Return the (x, y) coordinate for the center point of the cell that contains the specified text.  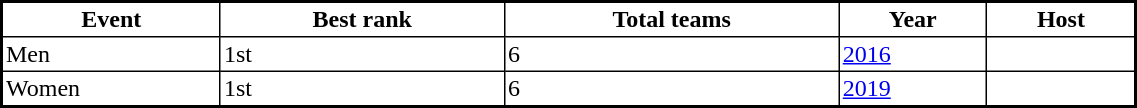
Total teams (672, 20)
2016 (912, 54)
2019 (912, 88)
Women (112, 88)
Men (112, 54)
Event (112, 20)
Host (1062, 20)
Year (912, 20)
Best rank (362, 20)
